Return the (x, y) coordinate for the center point of the cell that contains the specified text.  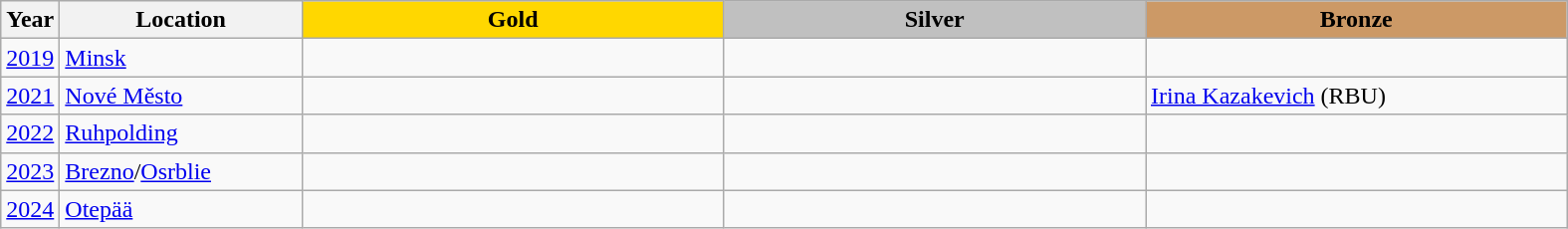
Otepää (181, 209)
Minsk (181, 58)
Brezno/Osrblie (181, 171)
2019 (30, 58)
Nové Město (181, 96)
Year (30, 20)
Silver (935, 20)
Gold (513, 20)
Bronze (1356, 20)
2022 (30, 133)
2024 (30, 209)
2021 (30, 96)
Location (181, 20)
Irina Kazakevich (RBU) (1356, 96)
Ruhpolding (181, 133)
2023 (30, 171)
